From the cell containing the given text, extract its center point as [X, Y] coordinate. 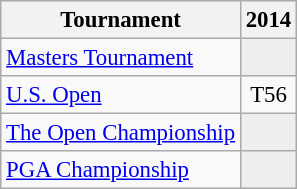
The Open Championship [121, 133]
Masters Tournament [121, 58]
Tournament [121, 20]
T56 [268, 95]
U.S. Open [121, 95]
PGA Championship [121, 170]
2014 [268, 20]
